For the text-containing cell, return its midpoint in (x, y) coordinate format. 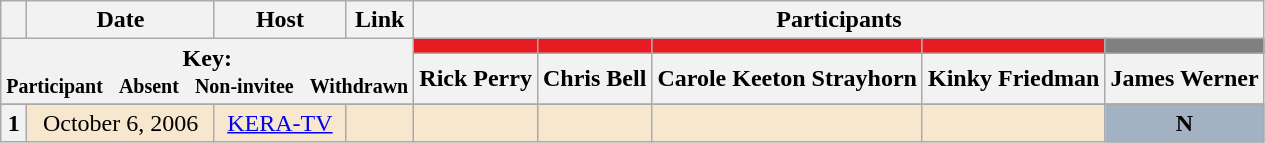
October 6, 2006 (121, 123)
1 (14, 123)
Host (280, 20)
Link (380, 20)
Carole Keeton Strayhorn (788, 78)
Date (121, 20)
Participants (839, 20)
James Werner (1184, 78)
Key: Participant Absent Non-invitee Withdrawn (208, 72)
Kinky Friedman (1013, 78)
KERA-TV (280, 123)
Rick Perry (476, 78)
Chris Bell (594, 78)
N (1184, 123)
